Find where the given text appears and provide that cell's center as (x, y) coordinate. 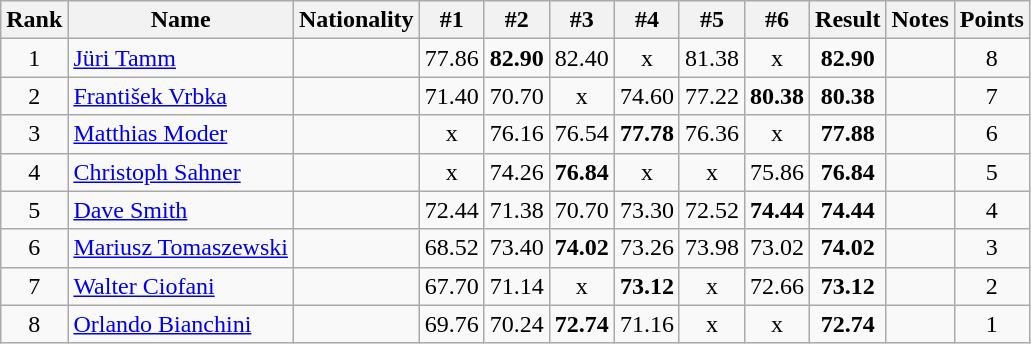
#2 (516, 20)
Rank (34, 20)
71.38 (516, 210)
71.14 (516, 286)
Points (992, 20)
67.70 (452, 286)
Matthias Moder (181, 134)
77.86 (452, 58)
74.60 (646, 96)
71.40 (452, 96)
82.40 (582, 58)
Mariusz Tomaszewski (181, 248)
Orlando Bianchini (181, 324)
73.40 (516, 248)
72.44 (452, 210)
Christoph Sahner (181, 172)
77.88 (848, 134)
69.76 (452, 324)
76.54 (582, 134)
74.26 (516, 172)
81.38 (712, 58)
72.66 (776, 286)
77.22 (712, 96)
73.26 (646, 248)
73.30 (646, 210)
73.02 (776, 248)
#5 (712, 20)
75.86 (776, 172)
Jüri Tamm (181, 58)
Name (181, 20)
#4 (646, 20)
#6 (776, 20)
76.36 (712, 134)
#3 (582, 20)
#1 (452, 20)
71.16 (646, 324)
Walter Ciofani (181, 286)
Notes (920, 20)
František Vrbka (181, 96)
Nationality (356, 20)
73.98 (712, 248)
72.52 (712, 210)
70.24 (516, 324)
76.16 (516, 134)
Dave Smith (181, 210)
77.78 (646, 134)
68.52 (452, 248)
Result (848, 20)
